Scan for the cell matching the given text and deliver its [x, y] coordinate at center. 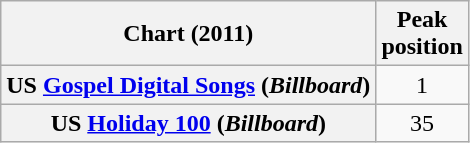
US Holiday 100 (Billboard) [188, 123]
Peakposition [422, 34]
35 [422, 123]
Chart (2011) [188, 34]
US Gospel Digital Songs (Billboard) [188, 85]
1 [422, 85]
